Extract the (X, Y) coordinate from the center of the cell holding the provided text.  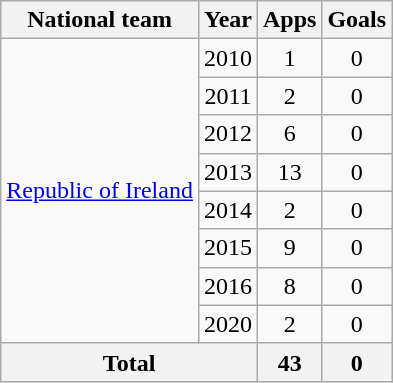
2011 (228, 96)
1 (289, 58)
2010 (228, 58)
Year (228, 20)
9 (289, 248)
2014 (228, 210)
Apps (289, 20)
2016 (228, 286)
2015 (228, 248)
2012 (228, 134)
Goals (357, 20)
2020 (228, 324)
6 (289, 134)
43 (289, 362)
National team (100, 20)
13 (289, 172)
Total (130, 362)
Republic of Ireland (100, 191)
8 (289, 286)
2013 (228, 172)
